Scan for the cell matching the given text and deliver its [x, y] coordinate at center. 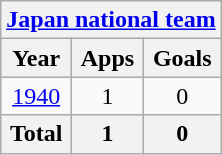
1940 [36, 96]
Japan national team [111, 20]
Total [36, 134]
Goals [182, 58]
Apps [108, 58]
Year [36, 58]
